From the cell containing the given text, extract its center point as (X, Y) coordinate. 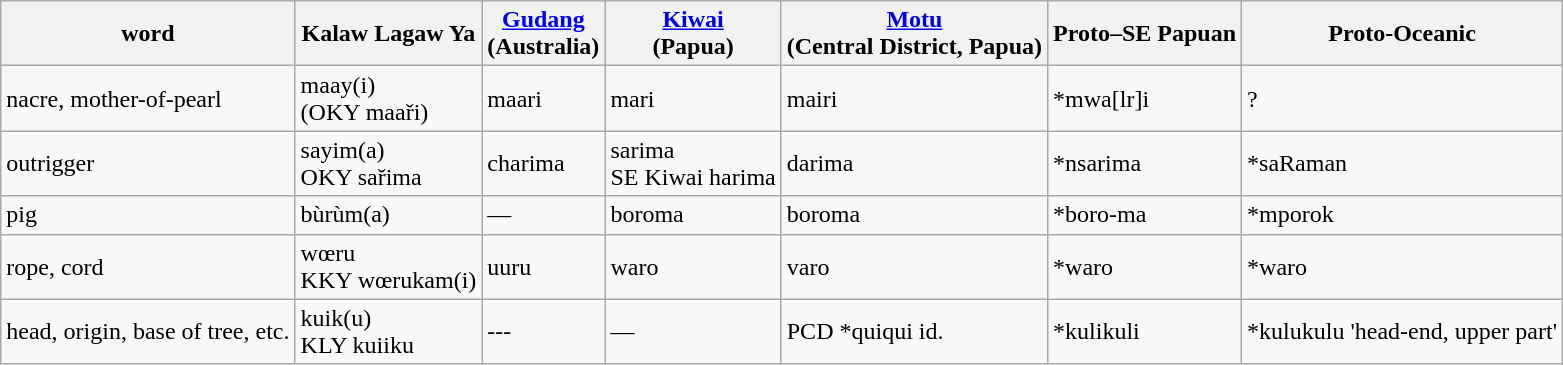
*mporok (1402, 215)
nacre, mother-of-pearl (148, 98)
Proto–SE Papuan (1145, 34)
varo (914, 266)
Kiwai (Papua) (693, 34)
Motu (Central District, Papua) (914, 34)
darima (914, 164)
wœru KKY wœrukam(i) (388, 266)
Kalaw Lagaw Ya (388, 34)
mari (693, 98)
maay(i) (OKY maaři) (388, 98)
word (148, 34)
rope, cord (148, 266)
Gudang (Australia) (544, 34)
*kulukulu 'head-end, upper part' (1402, 332)
mairi (914, 98)
Proto-Oceanic (1402, 34)
*saRaman (1402, 164)
outrigger (148, 164)
*boro-ma (1145, 215)
charima (544, 164)
sarima SE Kiwai harima (693, 164)
kuik(u) KLY kuiiku (388, 332)
PCD *quiqui id. (914, 332)
? (1402, 98)
*nsarima (1145, 164)
pig (148, 215)
--- (544, 332)
head, origin, base of tree, etc. (148, 332)
*mwa[lr]i (1145, 98)
*kulikuli (1145, 332)
sayim(a) OKY sařima (388, 164)
maari (544, 98)
uuru (544, 266)
waro (693, 266)
bùrùm(a) (388, 215)
